For the text-containing cell, return its midpoint in (X, Y) coordinate format. 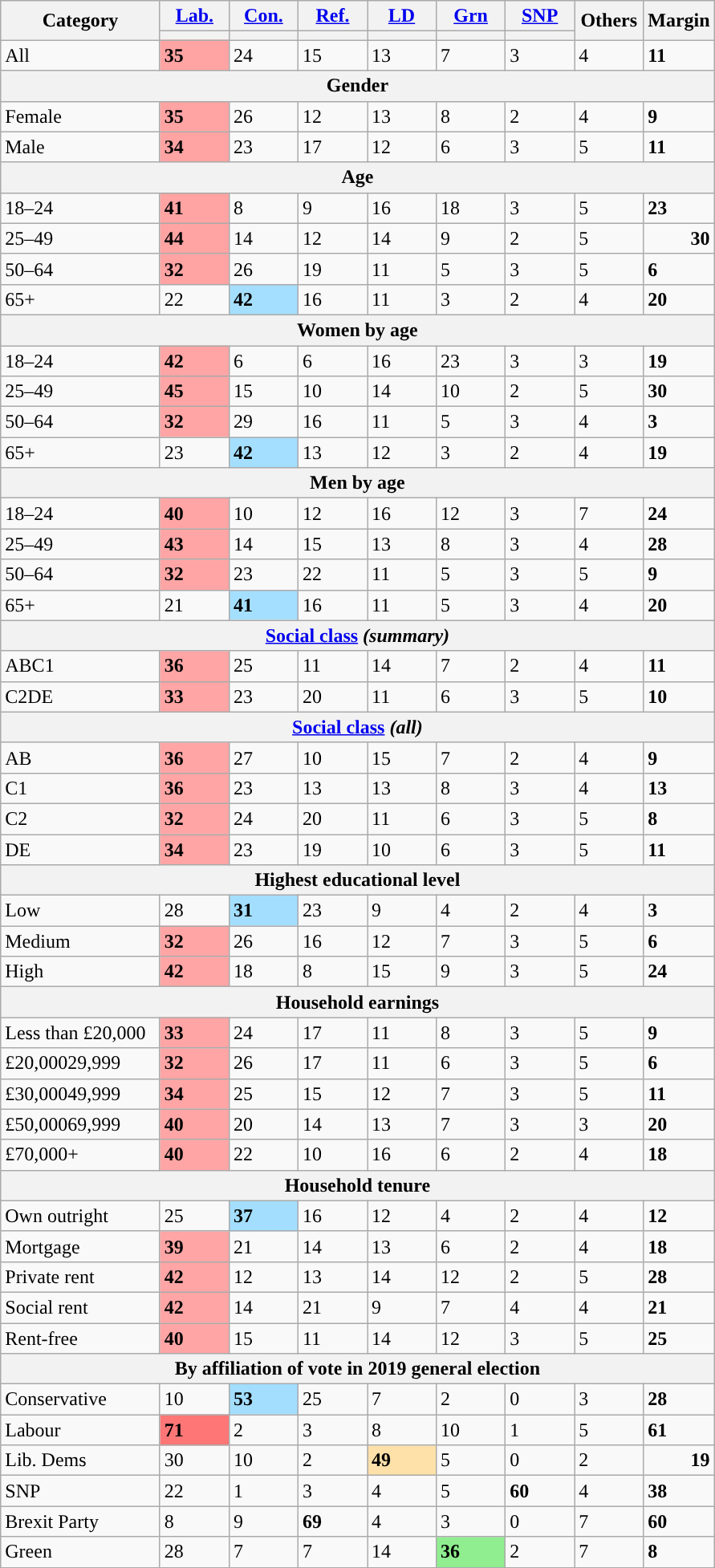
71 (194, 1430)
Medium (80, 941)
Highest educational level (358, 880)
Female (80, 116)
Brexit Party (80, 1521)
Social class (summary) (358, 636)
Labour (80, 1430)
53 (263, 1399)
Own outright (80, 1216)
Lab. (194, 16)
Less than £20,000 (80, 1033)
29 (263, 422)
Rent-free (80, 1338)
By affiliation of vote in 2019 general election (358, 1369)
37 (263, 1216)
Mortgage (80, 1246)
Category (80, 21)
Social class (all) (358, 727)
Margin (679, 21)
49 (402, 1460)
ABC1 (80, 666)
44 (194, 238)
£30,00049,999 (80, 1094)
Ref. (332, 16)
C2DE (80, 697)
LD (402, 16)
£70,000+ (80, 1155)
Age (358, 177)
All (80, 55)
Low (80, 911)
Others (609, 21)
Household earnings (358, 1002)
Household tenure (358, 1185)
AB (80, 758)
Social rent (80, 1307)
Men by age (358, 483)
Lib. Dems (80, 1460)
31 (263, 911)
27 (263, 758)
Private rent (80, 1277)
Male (80, 147)
43 (194, 544)
Conservative (80, 1399)
Gender (358, 86)
39 (194, 1246)
£50,00069,999 (80, 1124)
61 (679, 1430)
Women by age (358, 330)
C2 (80, 819)
High (80, 972)
Green (80, 1552)
45 (194, 392)
69 (332, 1521)
38 (679, 1491)
DE (80, 850)
Grn (471, 16)
Con. (263, 16)
£20,00029,999 (80, 1063)
C1 (80, 788)
